From the cell containing the given text, extract its center point as [X, Y] coordinate. 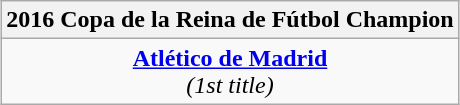
2016 Copa de la Reina de Fútbol Champion [230, 20]
Atlético de Madrid (1st title) [230, 72]
